Return the (x, y) coordinate for the center point of the cell that contains the specified text.  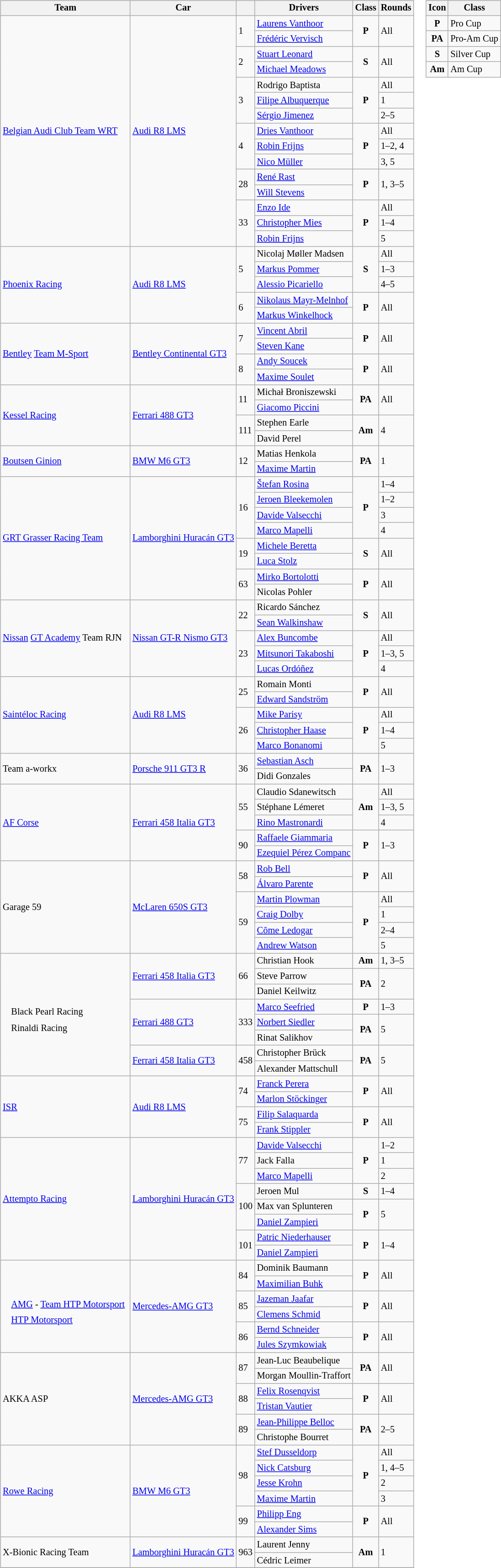
Bernd Schneider (304, 1330)
Marco Seefried (304, 1007)
66 (246, 976)
GRT Grasser Racing Team (65, 538)
963 (246, 1552)
3, 5 (396, 162)
4–5 (396, 284)
Clemens Schmid (304, 1314)
Team a-workx (65, 769)
Icon (437, 8)
Mirko Bortolotti (304, 577)
19 (246, 553)
Sean Walkinshaw (304, 623)
René Rast (304, 177)
Filipe Albuquerque (304, 100)
Daniel Keilwitz (304, 992)
Marco Bonanomi (304, 746)
23 (246, 654)
Alexander Sims (304, 1530)
Markus Winkelhock (304, 316)
101 (246, 1245)
Mitsunori Takaboshi (304, 653)
12 (246, 461)
Ricardo Sánchez (304, 607)
McLaren 650S GT3 (183, 907)
74 (246, 1091)
58 (246, 876)
Rounds (396, 8)
AF Corse (65, 822)
16 (246, 508)
Black Pearl Racing Rinaldi Racing (65, 1015)
Michele Beretta (304, 546)
Christopher Brück (304, 1053)
Jean-Philippe Belloc (304, 1422)
Michał Broniszewski (304, 392)
Andy Soucek (304, 362)
Raffaele Giammaria (304, 838)
Porsche 911 GT3 R (183, 769)
Luca Stolz (304, 561)
28 (246, 184)
99 (246, 1521)
Martin Plowman (304, 900)
Andrew Watson (304, 946)
Nick Catsburg (304, 1468)
Pro Cup (474, 23)
Filip Salaquarda (304, 1115)
Norbert Siedler (304, 1022)
Maximilian Buhk (304, 1284)
Morgan Moullin-Traffort (304, 1376)
75 (246, 1122)
Alex Buncombe (304, 638)
36 (246, 769)
458 (246, 1060)
Enzo Ide (304, 208)
Bentley Team M-Sport (65, 353)
Nico Müller (304, 162)
2–4 (396, 930)
Franck Perera (304, 1084)
Ezequiel Pérez Companc (304, 853)
Pro-Am Cup (474, 39)
Christopher Mies (304, 223)
Alessio Picariello (304, 284)
Nikolaus Mayr-Melnhof (304, 300)
87 (246, 1368)
Vincent Abril (304, 331)
Christopher Haase (304, 730)
Nissan GT Academy Team RJN (65, 638)
89 (246, 1429)
Frédéric Vervisch (304, 39)
Jeroen Mul (304, 1191)
84 (246, 1276)
Stuart Leonard (304, 54)
Phoenix Racing (65, 284)
Markus Pommer (304, 269)
Didi Gonzales (304, 776)
Jazeman Jaafar (304, 1299)
1–2, 4 (396, 147)
Saintéloc Racing (65, 715)
25 (246, 692)
Stéphane Lémeret (304, 807)
Rino Mastronardi (304, 822)
Lucas Ordóñez (304, 669)
Kessel Racing (65, 416)
Maxime Soulet (304, 377)
Cédric Leimer (304, 1560)
Felix Rosenqvist (304, 1391)
55 (246, 807)
Will Stevens (304, 193)
Craig Dolby (304, 915)
AKKA ASP (65, 1399)
Rowe Racing (65, 1491)
Rinat Salikhov (304, 1038)
Tristan Vautier (304, 1406)
Štefan Rosina (304, 484)
Philipp Eng (304, 1514)
Claudio Sdanewitsch (304, 792)
22 (246, 615)
6 (246, 308)
Stef Dusseldorp (304, 1452)
8 (246, 369)
Jeroen Bleekemolen (304, 500)
Jack Falla (304, 1161)
AMG - Team HTP Motorsport (68, 1304)
Frank Stippler (304, 1130)
Sebastian Asch (304, 761)
Mike Parisy (304, 715)
85 (246, 1307)
Steven Kane (304, 346)
Michael Meadows (304, 69)
Dominik Baumann (304, 1268)
X-Bionic Racing Team (65, 1552)
Garage 59 (65, 907)
111 (246, 430)
Team (65, 8)
Christophe Bourret (304, 1437)
77 (246, 1161)
Belgian Audi Club Team WRT (65, 131)
11 (246, 400)
Black Pearl Racing (47, 1012)
Edward Sandström (304, 700)
98 (246, 1476)
88 (246, 1399)
Laurens Vanthoor (304, 23)
ISR (65, 1107)
Steve Parrow (304, 976)
90 (246, 846)
Álvaro Parente (304, 884)
86 (246, 1337)
7 (246, 338)
Côme Ledogar (304, 930)
Rinaldi Racing (47, 1028)
Sérgio Jimenez (304, 116)
Jesse Krohn (304, 1484)
Silver Cup (474, 54)
AMG - Team HTP Motorsport HTP Motorsport (65, 1306)
59 (246, 922)
Nicolaj Møller Madsen (304, 254)
Romain Monti (304, 684)
Jules Szymkowiak (304, 1345)
Laurent Jenny (304, 1545)
Attempto Racing (65, 1199)
Stephen Earle (304, 423)
Giacomo Piccini (304, 408)
1, 4–5 (396, 1468)
333 (246, 1022)
Rob Bell (304, 868)
David Perel (304, 438)
HTP Motorsport (68, 1320)
Bentley Continental GT3 (183, 353)
100 (246, 1206)
Matias Henkola (304, 454)
Nicolas Pohler (304, 592)
26 (246, 731)
Nissan GT-R Nismo GT3 (183, 638)
Patric Niederhauser (304, 1237)
Marlon Stöckinger (304, 1099)
Car (183, 8)
Boutsen Ginion (65, 461)
Christian Hook (304, 961)
Am Cup (474, 69)
Jean-Luc Beaubelique (304, 1360)
Rodrigo Baptista (304, 85)
Drivers (304, 8)
Max van Splunteren (304, 1207)
63 (246, 584)
33 (246, 223)
Dries Vanthoor (304, 131)
Alexander Mattschull (304, 1068)
